Locate the cell with the specified text and output its (X, Y) center coordinate. 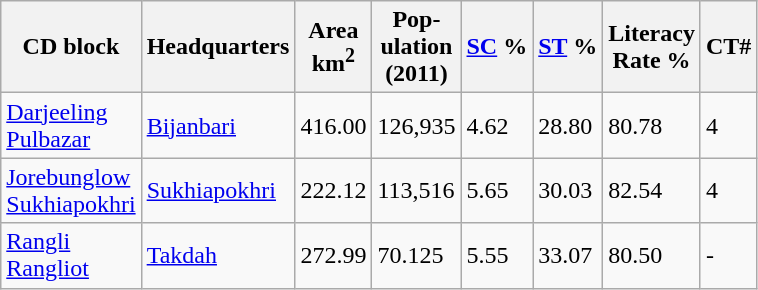
272.99 (334, 256)
80.50 (652, 256)
CT# (728, 47)
82.54 (652, 190)
416.00 (334, 126)
SC % (497, 47)
5.65 (497, 190)
- (728, 256)
28.80 (568, 126)
113,516 (416, 190)
33.07 (568, 256)
222.12 (334, 190)
ST % (568, 47)
126,935 (416, 126)
CD block (71, 47)
5.55 (497, 256)
Pop-ulation(2011) (416, 47)
Headquarters (218, 47)
Literacy Rate % (652, 47)
30.03 (568, 190)
Areakm2 (334, 47)
Darjeeling Pulbazar (71, 126)
Jorebunglow Sukhiapokhri (71, 190)
4.62 (497, 126)
Rangli Rangliot (71, 256)
80.78 (652, 126)
70.125 (416, 256)
Takdah (218, 256)
Bijanbari (218, 126)
Sukhiapokhri (218, 190)
